Locate the cell with the specified text and output its [X, Y] center coordinate. 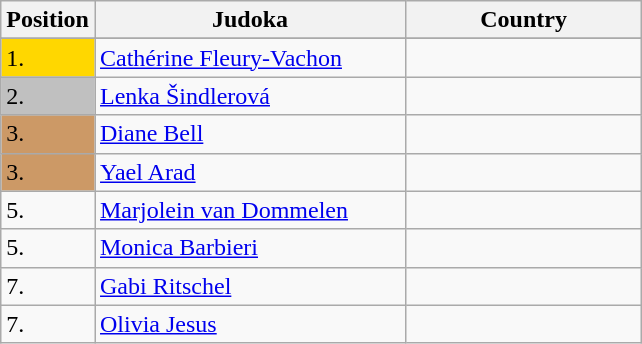
Monica Barbieri [250, 248]
2. [48, 96]
Lenka Šindlerová [250, 96]
Gabi Ritschel [250, 286]
Country [524, 20]
Yael Arad [250, 172]
Olivia Jesus [250, 324]
Diane Bell [250, 134]
Judoka [250, 20]
Cathérine Fleury-Vachon [250, 58]
Position [48, 20]
1. [48, 58]
Marjolein van Dommelen [250, 210]
